Return the [X, Y] coordinate for the center point of the cell that contains the specified text.  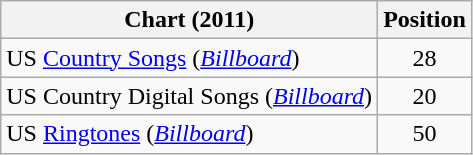
50 [425, 134]
US Country Digital Songs (Billboard) [190, 96]
US Ringtones (Billboard) [190, 134]
28 [425, 58]
20 [425, 96]
US Country Songs (Billboard) [190, 58]
Position [425, 20]
Chart (2011) [190, 20]
